From the cell containing the given text, extract its center point as [x, y] coordinate. 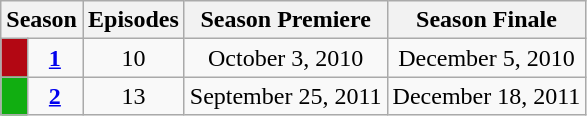
December 5, 2010 [486, 58]
December 18, 2011 [486, 96]
13 [133, 96]
Season [42, 20]
September 25, 2011 [286, 96]
2 [54, 96]
Season Premiere [286, 20]
1 [54, 58]
Season Finale [486, 20]
Episodes [133, 20]
10 [133, 58]
October 3, 2010 [286, 58]
